Output the (X, Y) coordinate of the center of the cell containing the given text.  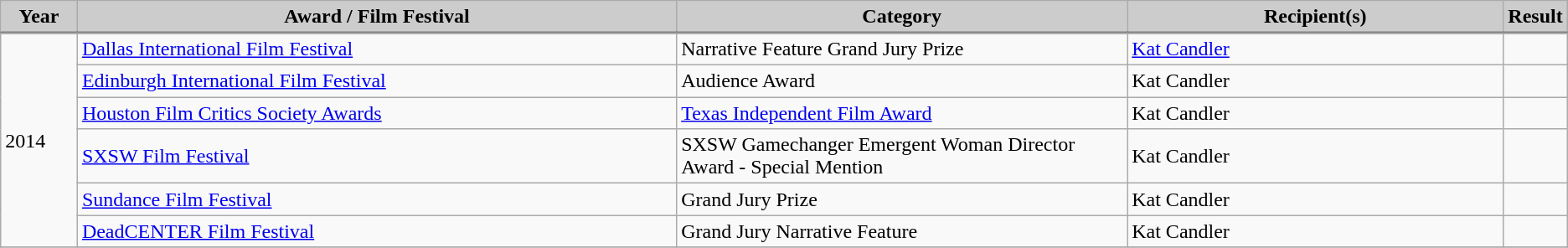
Year (39, 17)
DeadCENTER Film Festival (377, 231)
Result (1535, 17)
2014 (39, 141)
Texas Independent Film Award (902, 113)
Recipient(s) (1315, 17)
Narrative Feature Grand Jury Prize (902, 49)
Audience Award (902, 81)
Dallas International Film Festival (377, 49)
Sundance Film Festival (377, 199)
Grand Jury Narrative Feature (902, 231)
Edinburgh International Film Festival (377, 81)
Houston Film Critics Society Awards (377, 113)
SXSW Film Festival (377, 156)
Award / Film Festival (377, 17)
Category (902, 17)
Grand Jury Prize (902, 199)
SXSW Gamechanger Emergent Woman Director Award - Special Mention (902, 156)
